For the text-containing cell, return its midpoint in [x, y] coordinate format. 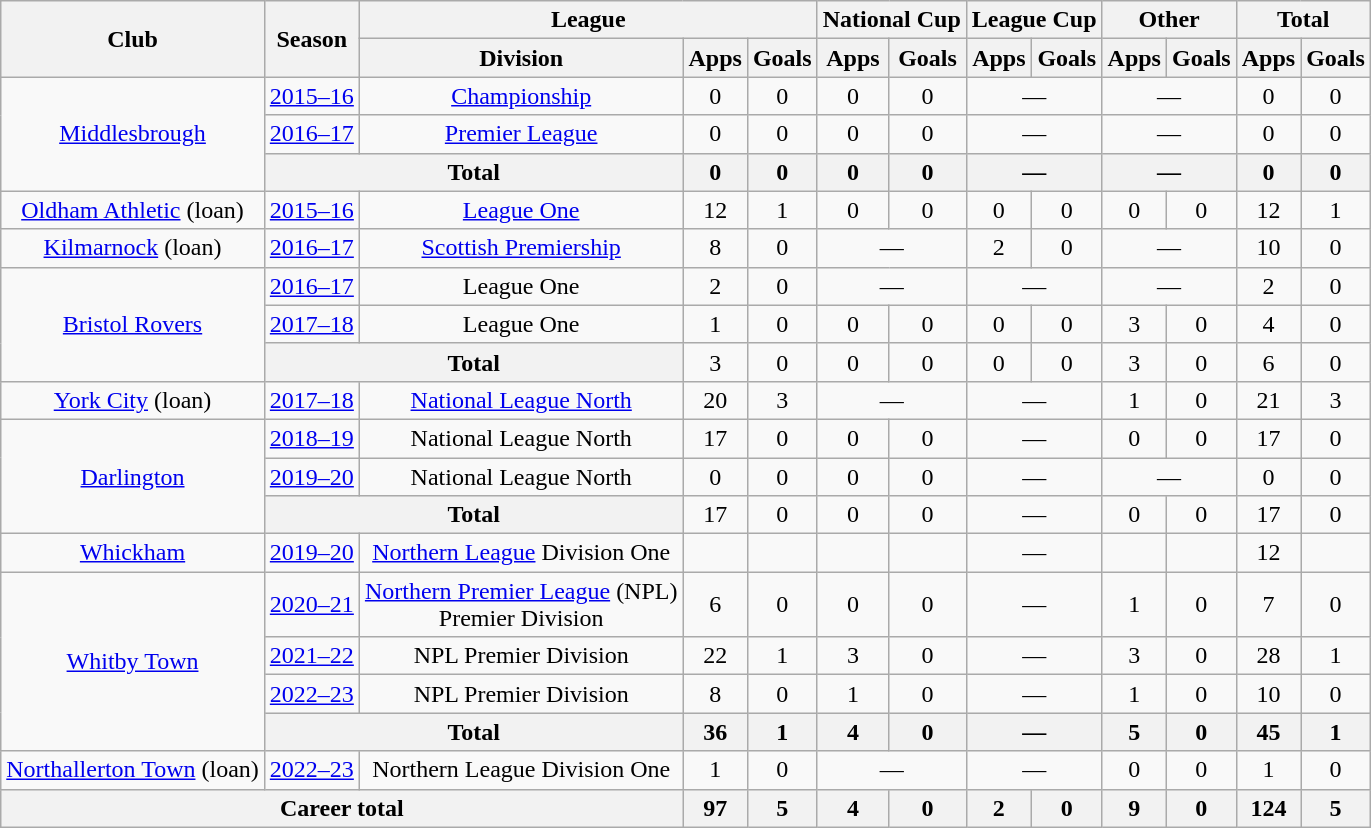
36 [715, 732]
Middlesbrough [133, 134]
97 [715, 808]
Bristol Rovers [133, 324]
124 [1268, 808]
Career total [342, 808]
7 [1268, 604]
Division [521, 58]
20 [715, 400]
2018–19 [312, 438]
League [588, 20]
National Cup [892, 20]
28 [1268, 656]
Northallerton Town (loan) [133, 770]
Northern Premier League (NPL)Premier Division [521, 604]
2021–22 [312, 656]
Darlington [133, 476]
Championship [521, 96]
Club [133, 39]
Kilmarnock (loan) [133, 248]
League Cup [1034, 20]
21 [1268, 400]
Premier League [521, 134]
Whitby Town [133, 662]
45 [1268, 732]
Whickham [133, 553]
Scottish Premiership [521, 248]
Other [1169, 20]
2020–21 [312, 604]
York City (loan) [133, 400]
Oldham Athletic (loan) [133, 210]
22 [715, 656]
Season [312, 39]
9 [1134, 808]
